Scan for the cell matching the given text and deliver its (x, y) coordinate at center. 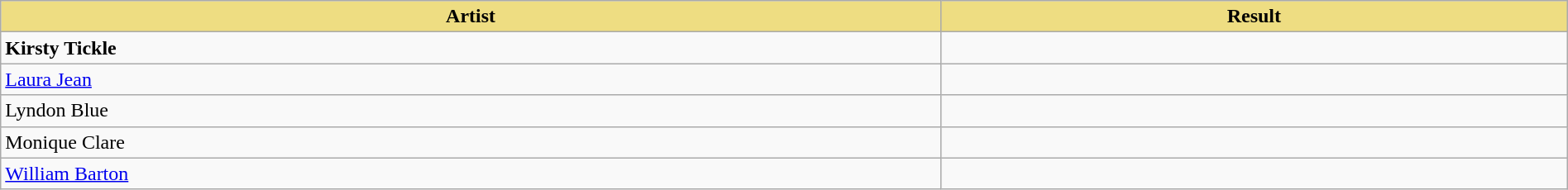
Laura Jean (471, 79)
Monique Clare (471, 142)
Artist (471, 17)
Kirsty Tickle (471, 48)
Result (1254, 17)
William Barton (471, 173)
Lyndon Blue (471, 111)
